Extract the (x, y) coordinate from the center of the cell holding the provided text.  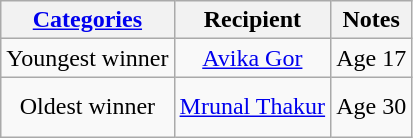
Age 30 (372, 107)
Avika Gor (252, 58)
Recipient (252, 20)
Categories (88, 20)
Oldest winner (88, 107)
Age 17 (372, 58)
Youngest winner (88, 58)
Notes (372, 20)
Mrunal Thakur (252, 107)
